Scan for the cell matching the given text and deliver its [x, y] coordinate at center. 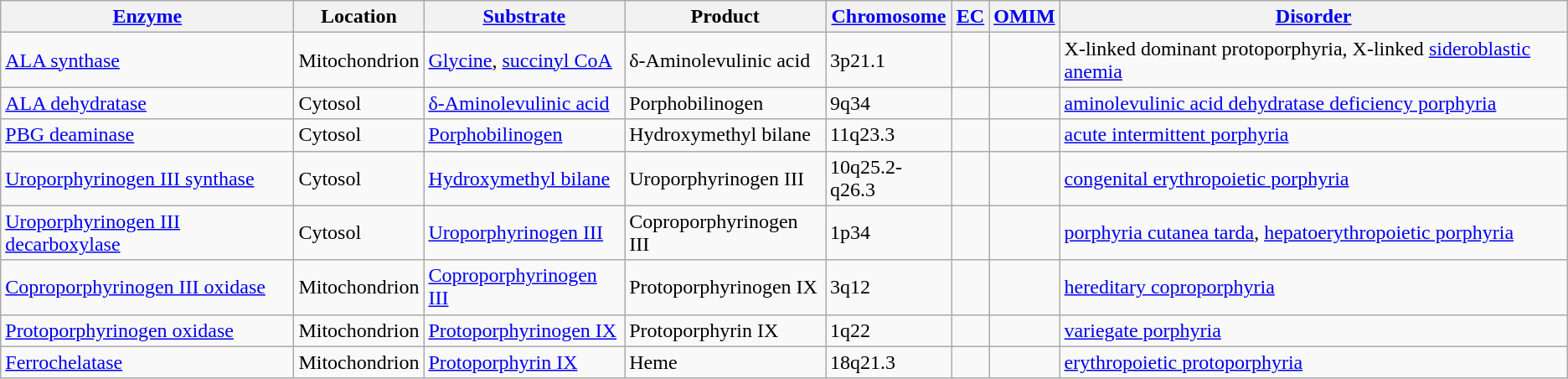
Uroporphyrinogen III decarboxylase [147, 233]
erythropoietic protoporphyria [1313, 362]
Protoporphyrinogen oxidase [147, 330]
Enzyme [147, 17]
EC [970, 17]
PBG deaminase [147, 135]
3p21.1 [890, 60]
9q34 [890, 103]
X-linked dominant protoporphyria, X-linked sideroblastic anemia [1313, 60]
Glycine, succinyl CoA [524, 60]
Chromosome [890, 17]
variegate porphyria [1313, 330]
congenital erythropoietic porphyria [1313, 178]
ALA dehydratase [147, 103]
hereditary coproporphyria [1313, 287]
3q12 [890, 287]
OMIM [1024, 17]
1p34 [890, 233]
Ferrochelatase [147, 362]
Location [358, 17]
18q21.3 [890, 362]
11q23.3 [890, 135]
Product [725, 17]
acute intermittent porphyria [1313, 135]
ALA synthase [147, 60]
Disorder [1313, 17]
Heme [725, 362]
aminolevulinic acid dehydratase deficiency porphyria [1313, 103]
porphyria cutanea tarda, hepatoerythropoietic porphyria [1313, 233]
Uroporphyrinogen III synthase [147, 178]
Substrate [524, 17]
Coproporphyrinogen III oxidase [147, 287]
1q22 [890, 330]
10q25.2-q26.3 [890, 178]
